From the cell containing the given text, extract its center point as (X, Y) coordinate. 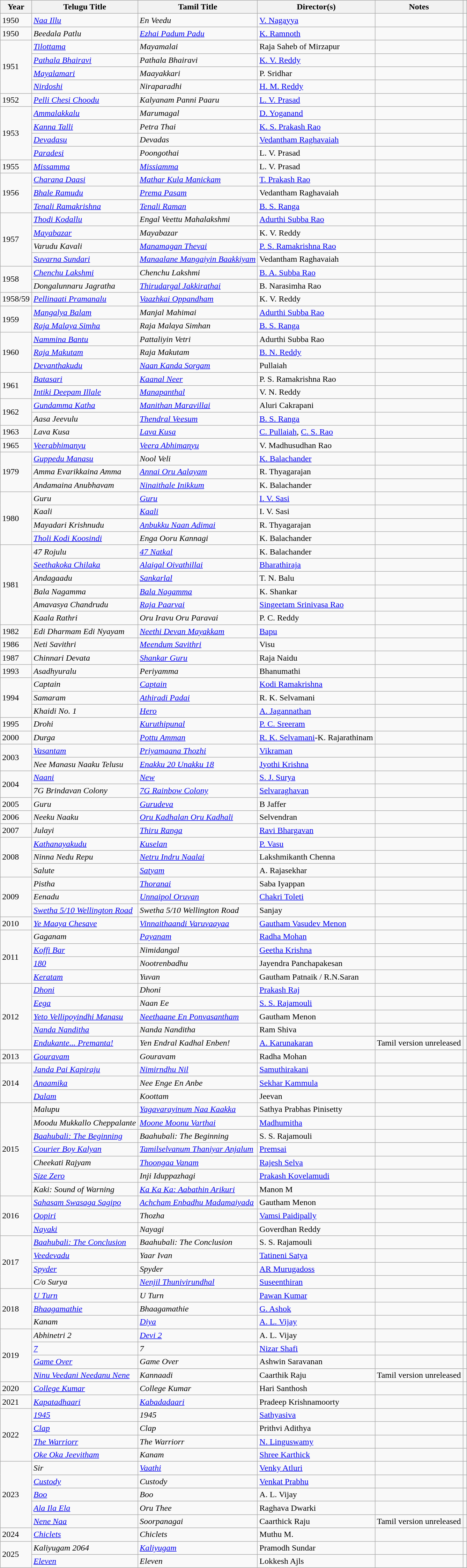
Bhale Ramudu (84, 193)
Engal Veettu Mahalakshmi (198, 220)
Madhumitha (316, 1123)
Venky Atluri (316, 1468)
Telugu Title (84, 7)
B. N. Reddy (316, 352)
Ala Ila Ela (84, 1508)
Unnaipol Oruvan (198, 897)
H. M. Reddy (316, 87)
Oke Oka Jeevitham (84, 1455)
Vasantam (84, 751)
Vaathi (198, 1468)
Pullaiah (316, 365)
C. Pullaiah, C. S. Rao (316, 432)
Neethi Devan Mayakkam (198, 631)
Khaidi No. 1 (84, 711)
Amma Evarikkaina Amma (84, 472)
Kathanayakudu (84, 844)
Prithvi Adithya (316, 1428)
Venkat Prabhu (316, 1481)
Diya (198, 1322)
Soorpanagai (198, 1521)
2004 (16, 784)
Sahasam Swasaga Sagipo (84, 1202)
Annai Oru Aalayam (198, 472)
Mayadari Krishnudu (84, 525)
Nammina Bantu (84, 339)
A. Jagannathan (316, 711)
1981 (16, 585)
Varudu Kavali (84, 246)
2020 (16, 1388)
Jayendra Panchapakesan (316, 963)
K. Shankar (316, 592)
Raja Saheb of Mirzapur (316, 47)
Geetha Krishna (316, 950)
Seethakoka Chilaka (84, 565)
Enakku 20 Unakku 18 (198, 764)
Alaigal Oivathillai (198, 565)
Goverdhan Reddy (316, 1229)
Abhinetri 2 (84, 1335)
Veedevadu (84, 1256)
Charana Daasi (84, 180)
1987 (16, 658)
Cheekati Rajyam (84, 1162)
Paradesi (84, 153)
Mathar Kula Manickam (198, 180)
Pistha (84, 884)
Nenjil Thunivirundhal (198, 1282)
Batasari (84, 379)
2013 (16, 1056)
Tholi Kodi Koosindi (84, 538)
Chakri Toleti (316, 897)
Manithan Maravillai (198, 406)
Tenali Raman (198, 206)
Mangalya Balam (84, 312)
2009 (16, 897)
Kaki: Sound of Warning (84, 1189)
Jeevan (316, 1096)
Neti Savithri (84, 645)
Manaalane Mangaiyin Baakkiyam (198, 259)
Nayagi (198, 1229)
R. K. Selvamani (316, 698)
Kanna Talli (84, 126)
Shree Karthick (316, 1455)
Year (16, 7)
Bhanumathi (316, 671)
Andagaadu (84, 578)
2017 (16, 1262)
Thoongaa Vanam (198, 1162)
Nool Veli (198, 459)
Asadhyuralu (84, 671)
Nimirndhu Nil (198, 1070)
D. Yoganand (316, 113)
Devi 2 (198, 1335)
Bapu (316, 631)
Sankarlal (198, 578)
Yaar Ivan (198, 1256)
Nee Manasu Naaku Telusu (84, 764)
Neethaane En Ponvasantham (198, 1017)
Pelli Chesi Choodu (84, 100)
Hero (198, 711)
Naan Kanda Sorgam (198, 365)
Anaamika (84, 1083)
Kaliyugam 2064 (84, 1548)
Yen Endral Kadhal Enben! (198, 1043)
Bharathiraja (316, 565)
Kabadadaari (198, 1402)
Malupu (84, 1109)
Aluri Cakrapani (316, 406)
2016 (16, 1216)
1958 (16, 279)
2005 (16, 804)
Ram Shiva (316, 1030)
Rajesh Selva (316, 1162)
V. Nagayya (316, 20)
Athiradi Padai (198, 698)
1995 (16, 724)
Oru Kadhalan Oru Kadhali (198, 817)
1958/59 (16, 299)
Gautham Patnaik / R.N.Saran (316, 976)
2015 (16, 1149)
Maayakkari (198, 73)
Intiki Deepam Illale (84, 392)
Manamagan Thevai (198, 246)
Nayaki (84, 1229)
1951 (16, 67)
Samuthirakani (316, 1070)
Pramodh Sundar (316, 1548)
Tatineni Satya (316, 1256)
2006 (16, 817)
1982 (16, 631)
Nee Enge En Anbe (198, 1083)
47 Rojulu (84, 551)
Notes (419, 7)
A. Karunakaran (316, 1043)
Petra Thai (198, 126)
En Veedu (198, 20)
47 Natkal (198, 551)
Dalam (84, 1096)
Eega (84, 1003)
Moodu Mukkallo Cheppalante (84, 1123)
Ninaithale Inikkum (198, 485)
Kuselan (198, 844)
Samaram (84, 698)
Ninna Nedu Repu (84, 857)
Amavasya Chandrudu (84, 605)
Chinnari Devata (84, 658)
2011 (16, 957)
Suvarna Sundari (84, 259)
7G Rainbow Colony (198, 790)
Vaazhkai Oppandham (198, 299)
Drohi (84, 724)
Thiru Ranga (198, 831)
Marumagal (198, 113)
Pellinaati Pramanalu (84, 299)
Durga (84, 737)
Tilottama (84, 47)
V. Madhusudhan Rao (316, 445)
G. Ashok (316, 1309)
Meendum Savithri (198, 645)
2024 (16, 1534)
Pottu Amman (198, 737)
Pattaliyin Vetri (198, 339)
Prakash Kovelamudi (316, 1176)
1953 (16, 133)
Mayamalai (198, 47)
180 (84, 963)
T. N. Balu (316, 578)
Devadas (198, 140)
K. Ramnoth (316, 34)
Shankar Guru (198, 658)
Saba Iyappan (316, 884)
B. A. Subba Rao (316, 273)
1986 (16, 645)
Caarthik Raju (316, 1375)
AR Murugadoss (316, 1269)
2010 (16, 923)
Salute (84, 870)
Julayi (84, 831)
1979 (16, 472)
Ye Maaya Chesave (84, 923)
B. Narasimha Rao (316, 286)
Visu (316, 645)
Periyamma (198, 671)
Missamma (84, 166)
Caarthick Raju (316, 1521)
Selvendran (316, 817)
Kalyanam Panni Paaru (198, 100)
Ashwin Saravanan (316, 1362)
Thodi Kodallu (84, 220)
S. J. Surya (316, 777)
P. Sridhar (316, 73)
1962 (16, 412)
Kuruthipunal (198, 724)
Thendral Veesum (198, 419)
Vikraman (316, 751)
Missiamma (198, 166)
Oru Thee (198, 1508)
Pradeep Krishnamoorty (316, 1402)
Nimidangal (198, 950)
Edi Dharmam Edi Nyayam (84, 631)
Koottam (198, 1096)
Raja Malaya Simha (84, 326)
2019 (16, 1355)
P. C. Sreeram (316, 724)
Ninu Veedani Needanu Nene (84, 1375)
Enga Ooru Kannagi (198, 538)
R. K. Selvamani-K. Rajarathinam (316, 737)
Suseenthiran (316, 1282)
Gaganam (84, 937)
Koffi Bar (84, 950)
Manjal Mahimai (198, 312)
T. Prakash Rao (316, 180)
Ezhai Padum Padu (198, 34)
Priyamaana Thozhi (198, 751)
Sathyasiva (316, 1415)
1952 (16, 100)
Size Zero (84, 1176)
1961 (16, 385)
1955 (16, 166)
Dongalunnaru Jagratha (84, 286)
2025 (16, 1554)
Nene Naa (84, 1521)
Devanthakudu (84, 365)
Keratam (84, 976)
Payanam (198, 937)
Endukante... Premanta! (84, 1043)
Sanjay (316, 910)
Singeetam Srinivasa Rao (316, 605)
Guppedu Manasu (84, 459)
Gautham Vasudev Menon (316, 923)
Kaliyugam (198, 1548)
Tamilselvanum Thaniyar Anjalum (198, 1149)
New (198, 777)
Tenali Ramakrishna (84, 206)
Naan Ee (198, 1003)
Anbukku Naan Adimai (198, 525)
Yagavarayinum Naa Kaakka (198, 1109)
1980 (16, 518)
Oru Iravu Oru Paravai (198, 618)
7G Brindavan Colony (84, 790)
Sir (84, 1468)
Yuvan (198, 976)
Kaala Rathri (84, 618)
Kodi Ramakrishna (316, 684)
Vinnaithaandi Varuvaayaa (198, 923)
Naani (84, 777)
Thozha (198, 1216)
A. Rajasekhar (316, 870)
1963 (16, 432)
Lokkesh Ajls (316, 1561)
Eenadu (84, 897)
Raghava Dwarki (316, 1508)
Yeto Vellipoyindhi Manasu (84, 1017)
Neeku Naaku (84, 817)
Niraparadhi (198, 87)
2012 (16, 1016)
Manon M (316, 1189)
2007 (16, 831)
N. Linguswamy (316, 1442)
Mayalamari (84, 73)
2022 (16, 1435)
Hari Santhosh (316, 1388)
Ravi Bhargavan (316, 831)
P. C. Reddy (316, 618)
Jyothi Krishna (316, 764)
Satyam (198, 870)
Nirdoshi (84, 87)
Naa Illu (84, 20)
Aasa Jeevulu (84, 419)
Gundamma Katha (84, 406)
2003 (16, 757)
Raja Malaya Simhan (198, 326)
Raja Naidu (316, 658)
Muthu M. (316, 1534)
Achcham Enbadhu Madamaiyada (198, 1202)
B Jaffer (316, 804)
Prema Pasam (198, 193)
Kannaadi (198, 1375)
Director(s) (316, 7)
Thoranai (198, 884)
Prakash Raj (316, 990)
Beedala Patlu (84, 34)
1960 (16, 352)
1956 (16, 193)
K. S. Prakash Rao (316, 126)
Ka Ka Ka: Aabathin Arikuri (198, 1189)
1994 (16, 698)
Thirudargal Jakkirathai (198, 286)
2008 (16, 857)
Sekhar Kammula (316, 1083)
Veerabhimanyu (84, 445)
Sathya Prabhas Pinisetty (316, 1109)
Veera Abhimanyu (198, 445)
Kapatadhaari (84, 1402)
2018 (16, 1309)
1965 (16, 445)
C/o Surya (84, 1282)
2023 (16, 1495)
P. Vasu (316, 844)
Devadasu (84, 140)
Premsai (316, 1149)
Oopiri (84, 1216)
Gurudeva (198, 804)
Janda Pai Kapiraju (84, 1070)
Manapanthal (198, 392)
Andamaina Anubhavam (84, 485)
Ammalakkalu (84, 113)
Nizar Shafi (316, 1348)
V. N. Reddy (316, 392)
1957 (16, 239)
Courier Boy Kalyan (84, 1149)
1993 (16, 671)
Raja Paarvai (198, 605)
Kaanal Neer (198, 379)
1959 (16, 319)
Tamil Title (198, 7)
Pawan Kumar (316, 1295)
2000 (16, 737)
Lakshmikanth Chenna (316, 857)
Selvaraghavan (316, 790)
2021 (16, 1402)
Netru Indru Naalai (198, 857)
Moone Moonu Varthai (198, 1123)
2014 (16, 1083)
Poongothai (198, 153)
Nootrenbadhu (198, 963)
Inji Iduppazhagi (198, 1176)
Vamsi Paidipally (316, 1216)
